Scan for the cell matching the given text and deliver its (x, y) coordinate at center. 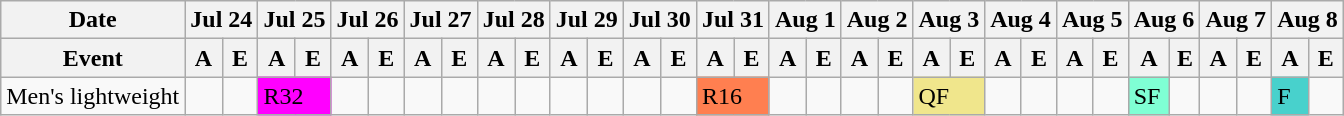
Event (93, 58)
Jul 27 (440, 20)
SF (1149, 96)
Aug 1 (805, 20)
Aug 8 (1308, 20)
Date (93, 20)
Jul 25 (294, 20)
Aug 6 (1164, 20)
R32 (294, 96)
Aug 4 (1021, 20)
Men's lightweight (93, 96)
Jul 30 (660, 20)
Aug 7 (1236, 20)
Jul 29 (586, 20)
Jul 31 (732, 20)
R16 (732, 96)
Jul 24 (222, 20)
Aug 5 (1092, 20)
F (1290, 96)
Jul 28 (514, 20)
Jul 26 (368, 20)
Aug 3 (949, 20)
Aug 2 (877, 20)
QF (949, 96)
